Detect which cell encompasses the target text, then output its [X, Y] center coordinate. 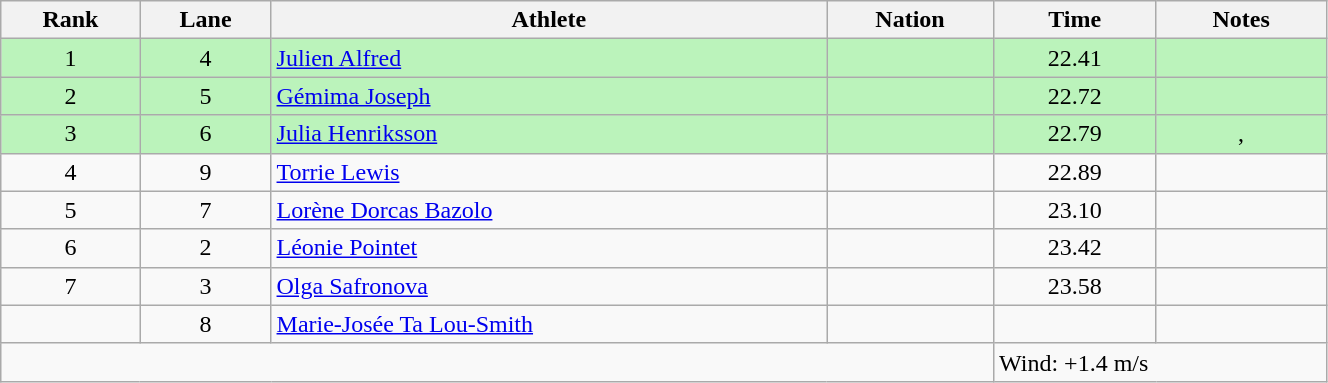
23.42 [1075, 248]
Athlete [549, 20]
22.72 [1075, 96]
22.41 [1075, 58]
22.89 [1075, 172]
Julien Alfred [549, 58]
Olga Safronova [549, 286]
Marie-Josée Ta Lou-Smith [549, 324]
Nation [910, 20]
Torrie Lewis [549, 172]
Léonie Pointet [549, 248]
23.10 [1075, 210]
22.79 [1075, 134]
Wind: +1.4 m/s [1160, 362]
9 [206, 172]
, [1242, 134]
Rank [70, 20]
Notes [1242, 20]
Time [1075, 20]
Lane [206, 20]
Gémima Joseph [549, 96]
8 [206, 324]
Julia Henriksson [549, 134]
1 [70, 58]
Lorène Dorcas Bazolo [549, 210]
23.58 [1075, 286]
